Pinpoint the cell where the given text exists, returning its (x, y) midpoint coordinate. 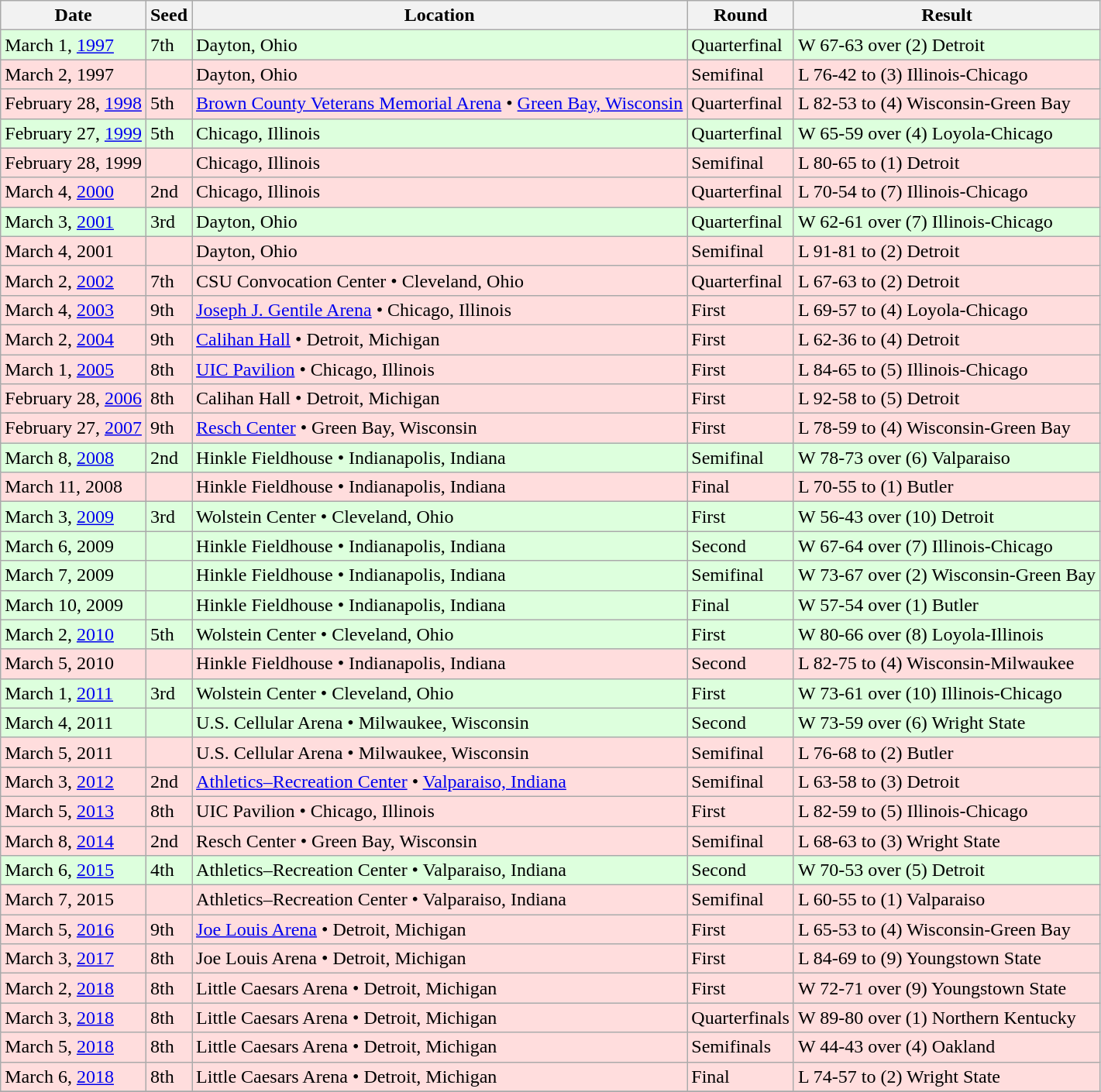
L 60-55 to (1) Valparaiso (947, 900)
March 5, 2013 (74, 811)
March 2, 2010 (74, 634)
L 69-57 to (4) Loyola-Chicago (947, 310)
March 2, 1997 (74, 74)
L 76-42 to (3) Illinois-Chicago (947, 74)
L 70-54 to (7) Illinois-Chicago (947, 192)
Location (440, 15)
March 3, 2012 (74, 781)
March 5, 2010 (74, 664)
L 84-69 to (9) Youngstown State (947, 959)
4th (169, 871)
March 2, 2002 (74, 280)
March 7, 2009 (74, 575)
March 3, 2018 (74, 1018)
March 11, 2008 (74, 487)
March 8, 2014 (74, 840)
February 28, 1998 (74, 104)
Result (947, 15)
March 6, 2009 (74, 546)
March 6, 2018 (74, 1077)
February 27, 2007 (74, 428)
March 7, 2015 (74, 900)
CSU Convocation Center • Cleveland, Ohio (440, 280)
L 92-58 to (5) Detroit (947, 399)
March 4, 2003 (74, 310)
March 5, 2018 (74, 1047)
L 74-57 to (2) Wright State (947, 1077)
W 62-61 over (7) Illinois-Chicago (947, 221)
March 10, 2009 (74, 605)
Round (741, 15)
W 70-53 over (5) Detroit (947, 871)
February 27, 1999 (74, 133)
W 56-43 over (10) Detroit (947, 517)
March 4, 2000 (74, 192)
L 62-36 to (4) Detroit (947, 339)
L 82-59 to (5) Illinois-Chicago (947, 811)
W 44-43 over (4) Oakland (947, 1047)
W 72-71 over (9) Youngstown State (947, 988)
March 8, 2008 (74, 458)
Joseph J. Gentile Arena • Chicago, Illinois (440, 310)
March 5, 2016 (74, 929)
L 84-65 to (5) Illinois-Chicago (947, 369)
L 82-53 to (4) Wisconsin-Green Bay (947, 104)
March 2, 2004 (74, 339)
March 1, 1997 (74, 45)
L 63-58 to (3) Detroit (947, 781)
W 57-54 over (1) Butler (947, 605)
L 65-53 to (4) Wisconsin-Green Bay (947, 929)
L 82-75 to (4) Wisconsin-Milwaukee (947, 664)
L 70-55 to (1) Butler (947, 487)
L 67-63 to (2) Detroit (947, 280)
March 6, 2015 (74, 871)
W 67-63 over (2) Detroit (947, 45)
Semifinals (741, 1047)
February 28, 2006 (74, 399)
Brown County Veterans Memorial Arena • Green Bay, Wisconsin (440, 104)
March 3, 2017 (74, 959)
W 89-80 over (1) Northern Kentucky (947, 1018)
W 78-73 over (6) Valparaiso (947, 458)
March 2, 2018 (74, 988)
W 65-59 over (4) Loyola-Chicago (947, 133)
March 5, 2011 (74, 752)
W 73-59 over (6) Wright State (947, 723)
L 68-63 to (3) Wright State (947, 840)
L 91-81 to (2) Detroit (947, 251)
W 73-67 over (2) Wisconsin-Green Bay (947, 575)
March 1, 2005 (74, 369)
W 73-61 over (10) Illinois-Chicago (947, 693)
L 78-59 to (4) Wisconsin-Green Bay (947, 428)
March 1, 2011 (74, 693)
March 4, 2001 (74, 251)
Date (74, 15)
W 80-66 over (8) Loyola-Illinois (947, 634)
March 4, 2011 (74, 723)
Quarterfinals (741, 1018)
L 80-65 to (1) Detroit (947, 163)
February 28, 1999 (74, 163)
March 3, 2009 (74, 517)
March 3, 2001 (74, 221)
L 76-68 to (2) Butler (947, 752)
W 67-64 over (7) Illinois-Chicago (947, 546)
Seed (169, 15)
